Search for the cell housing the specified text and yield its [x, y] center coordinate. 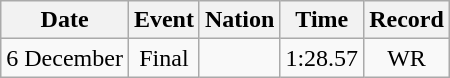
WR [407, 58]
Final [164, 58]
1:28.57 [322, 58]
6 December [65, 58]
Date [65, 20]
Nation [239, 20]
Time [322, 20]
Record [407, 20]
Event [164, 20]
